Locate the cell with the specified text and output its [X, Y] center coordinate. 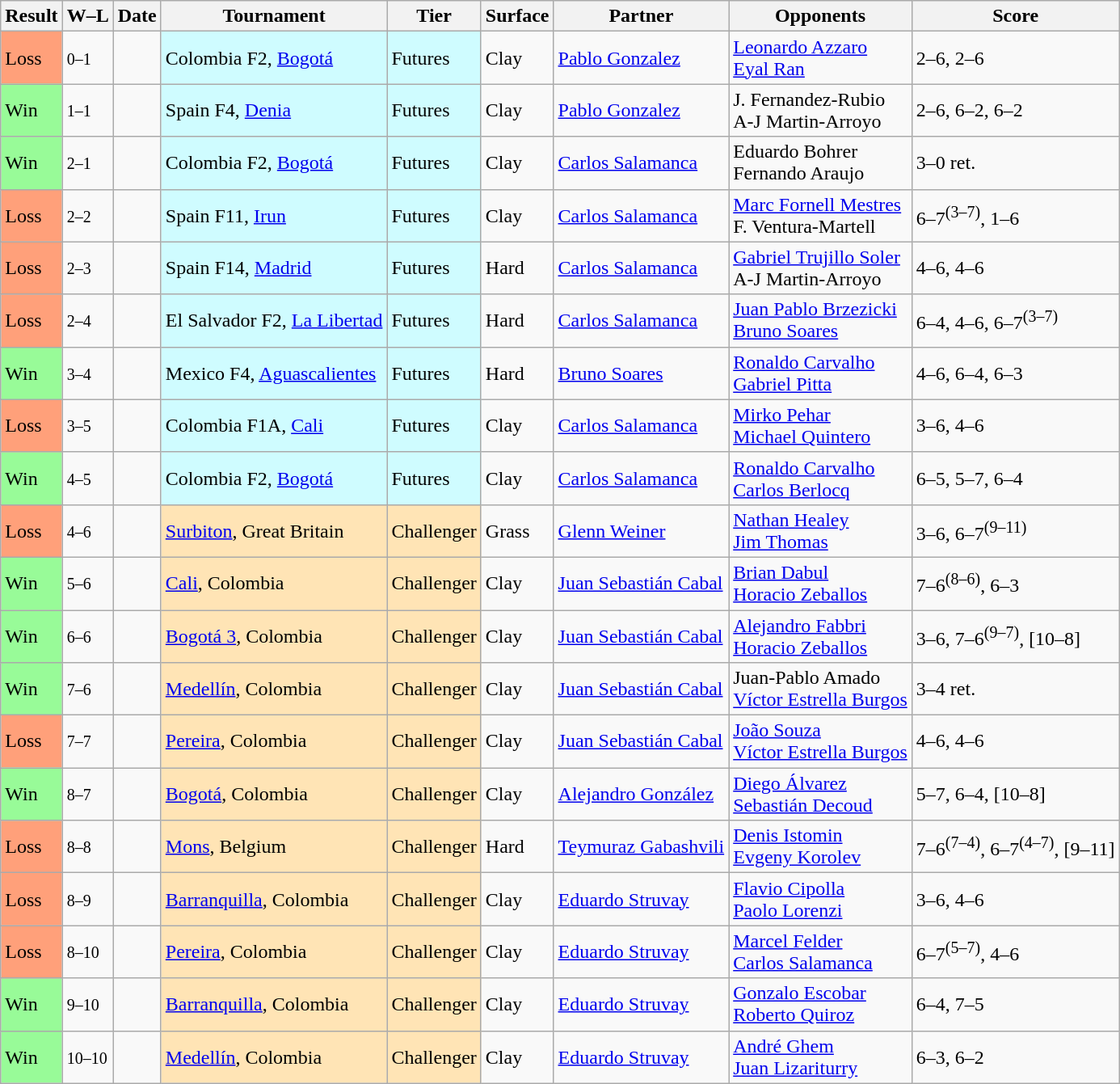
5–7, 6–4, [10–8] [1015, 794]
Grass [517, 530]
2–1 [87, 163]
6–3, 6–2 [1015, 1057]
Opponents [821, 16]
Teymuraz Gabashvili [642, 847]
7–6 [87, 689]
Bogotá 3, Colombia [274, 635]
Mons, Belgium [274, 847]
0–1 [87, 58]
3–0 ret. [1015, 163]
3–4 ret. [1015, 689]
Leonardo Azzaro Eyal Ran [821, 58]
Score [1015, 16]
9–10 [87, 1004]
5–6 [87, 584]
7–6(7–4), 6–7(4–7), [9–11] [1015, 847]
Alejandro González [642, 794]
André Ghem Juan Lizariturry [821, 1057]
7–7 [87, 742]
Gonzalo Escobar Roberto Quiroz [821, 1004]
3–6, 6–7(9–11) [1015, 530]
João Souza Víctor Estrella Burgos [821, 742]
Spain F14, Madrid [274, 268]
Ronaldo Carvalho Gabriel Pitta [821, 373]
Surface [517, 16]
8–7 [87, 794]
6–6 [87, 635]
Colombia F1A, Cali [274, 425]
Juan Pablo Brzezicki Bruno Soares [821, 320]
Glenn Weiner [642, 530]
Nathan Healey Jim Thomas [821, 530]
Tier [434, 16]
3–4 [87, 373]
6–7(3–7), 1–6 [1015, 215]
10–10 [87, 1057]
Partner [642, 16]
Result [32, 16]
Marc Fornell Mestres F. Ventura-Martell [821, 215]
J. Fernandez-Rubio A-J Martin-Arroyo [821, 110]
Marcel Felder Carlos Salamanca [821, 952]
2–6, 2–6 [1015, 58]
4–6, 6–4, 6–3 [1015, 373]
Mirko Pehar Michael Quintero [821, 425]
2–6, 6–2, 6–2 [1015, 110]
Surbiton, Great Britain [274, 530]
2–3 [87, 268]
Gabriel Trujillo Soler A-J Martin-Arroyo [821, 268]
Ronaldo Carvalho Carlos Berlocq [821, 479]
8–10 [87, 952]
Spain F11, Irun [274, 215]
Flavio Cipolla Paolo Lorenzi [821, 899]
4–6 [87, 530]
6–4, 7–5 [1015, 1004]
Tournament [274, 16]
6–7(5–7), 4–6 [1015, 952]
Denis Istomin Evgeny Korolev [821, 847]
2–2 [87, 215]
Eduardo Bohrer Fernando Araujo [821, 163]
Juan-Pablo Amado Víctor Estrella Burgos [821, 689]
4–5 [87, 479]
7–6(8–6), 6–3 [1015, 584]
8–9 [87, 899]
El Salvador F2, La Libertad [274, 320]
Alejandro Fabbri Horacio Zeballos [821, 635]
Bogotá, Colombia [274, 794]
6–4, 4–6, 6–7(3–7) [1015, 320]
1–1 [87, 110]
Mexico F4, Aguascalientes [274, 373]
2–4 [87, 320]
W–L [87, 16]
Bruno Soares [642, 373]
Brian Dabul Horacio Zeballos [821, 584]
3–6, 7–6(9–7), [10–8] [1015, 635]
8–8 [87, 847]
3–5 [87, 425]
Date [137, 16]
Cali, Colombia [274, 584]
Diego Álvarez Sebastián Decoud [821, 794]
Spain F4, Denia [274, 110]
6–5, 5–7, 6–4 [1015, 479]
